Determine the [x, y] coordinate at the center of the cell enclosing the given text.  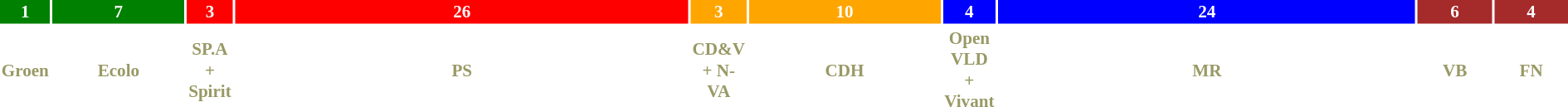
26 [462, 12]
10 [845, 12]
6 [1455, 12]
1 [25, 12]
24 [1206, 12]
7 [119, 12]
